Extract the (x, y) coordinate from the center of the cell holding the provided text.  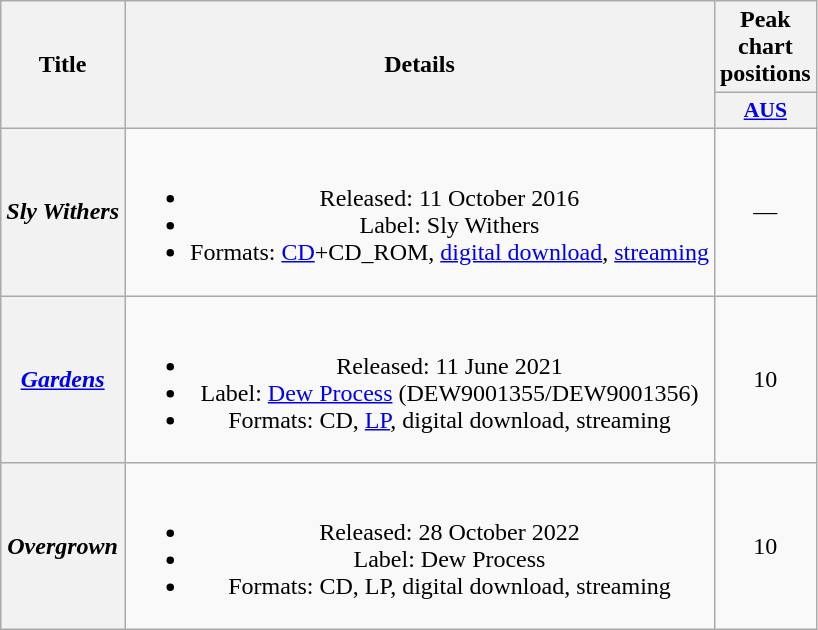
Title (63, 65)
Overgrown (63, 546)
Released: 11 June 2021Label: Dew Process (DEW9001355/DEW9001356)Formats: CD, LP, digital download, streaming (420, 380)
Gardens (63, 380)
Peak chart positions (765, 47)
— (765, 212)
Released: 11 October 2016Label: Sly Withers Formats: CD+CD_ROM, digital download, streaming (420, 212)
Details (420, 65)
Released: 28 October 2022Label: Dew ProcessFormats: CD, LP, digital download, streaming (420, 546)
Sly Withers (63, 212)
AUS (765, 111)
